Detect which cell encompasses the target text, then output its [x, y] center coordinate. 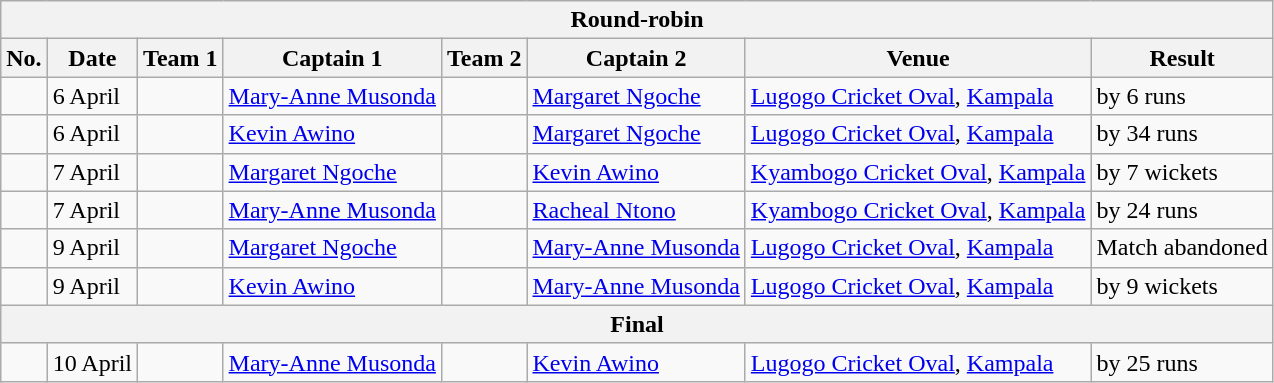
by 25 runs [1182, 362]
Date [92, 58]
Final [638, 324]
Captain 1 [332, 58]
Round-robin [638, 20]
Racheal Ntono [636, 210]
by 24 runs [1182, 210]
Team 1 [181, 58]
by 6 runs [1182, 96]
Match abandoned [1182, 248]
Result [1182, 58]
Venue [918, 58]
Captain 2 [636, 58]
by 9 wickets [1182, 286]
by 34 runs [1182, 134]
10 April [92, 362]
No. [24, 58]
by 7 wickets [1182, 172]
Team 2 [484, 58]
